Locate the cell with the specified text and output its (X, Y) center coordinate. 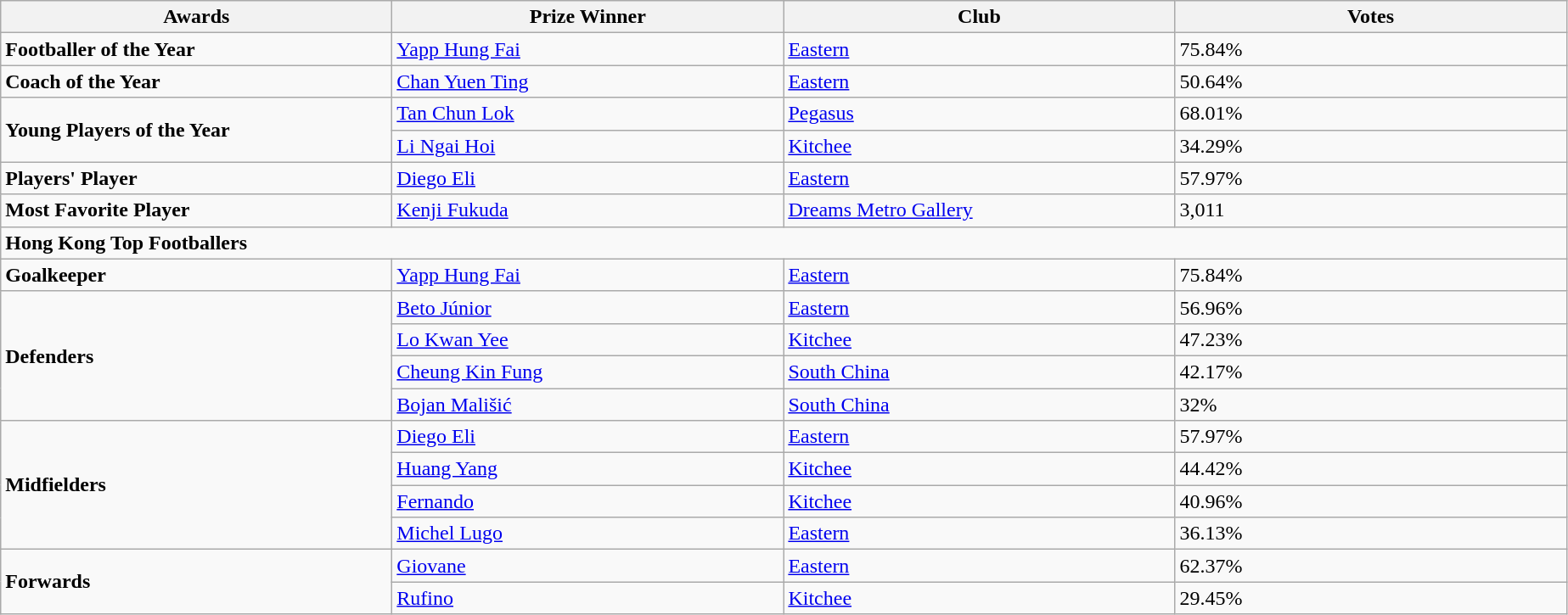
Prize Winner (587, 17)
Li Ngai Hoi (587, 146)
47.23% (1370, 339)
50.64% (1370, 81)
Tan Chun Lok (587, 114)
Lo Kwan Yee (587, 339)
Fernando (587, 501)
Forwards (197, 582)
32% (1370, 405)
Young Players of the Year (197, 130)
Club (980, 17)
34.29% (1370, 146)
44.42% (1370, 469)
Giovane (587, 566)
Rufino (587, 598)
36.13% (1370, 534)
56.96% (1370, 307)
Goalkeeper (197, 275)
42.17% (1370, 372)
68.01% (1370, 114)
Hong Kong Top Footballers (784, 243)
3,011 (1370, 210)
Dreams Metro Gallery (980, 210)
Pegasus (980, 114)
Chan Yuen Ting (587, 81)
Cheung Kin Fung (587, 372)
Bojan Mališić (587, 405)
Votes (1370, 17)
Midfielders (197, 485)
Michel Lugo (587, 534)
Huang Yang (587, 469)
29.45% (1370, 598)
Awards (197, 17)
62.37% (1370, 566)
Defenders (197, 355)
Players' Player (197, 178)
Footballer of the Year (197, 49)
Kenji Fukuda (587, 210)
Beto Júnior (587, 307)
Coach of the Year (197, 81)
Most Favorite Player (197, 210)
40.96% (1370, 501)
